From the cell containing the given text, extract its center point as [x, y] coordinate. 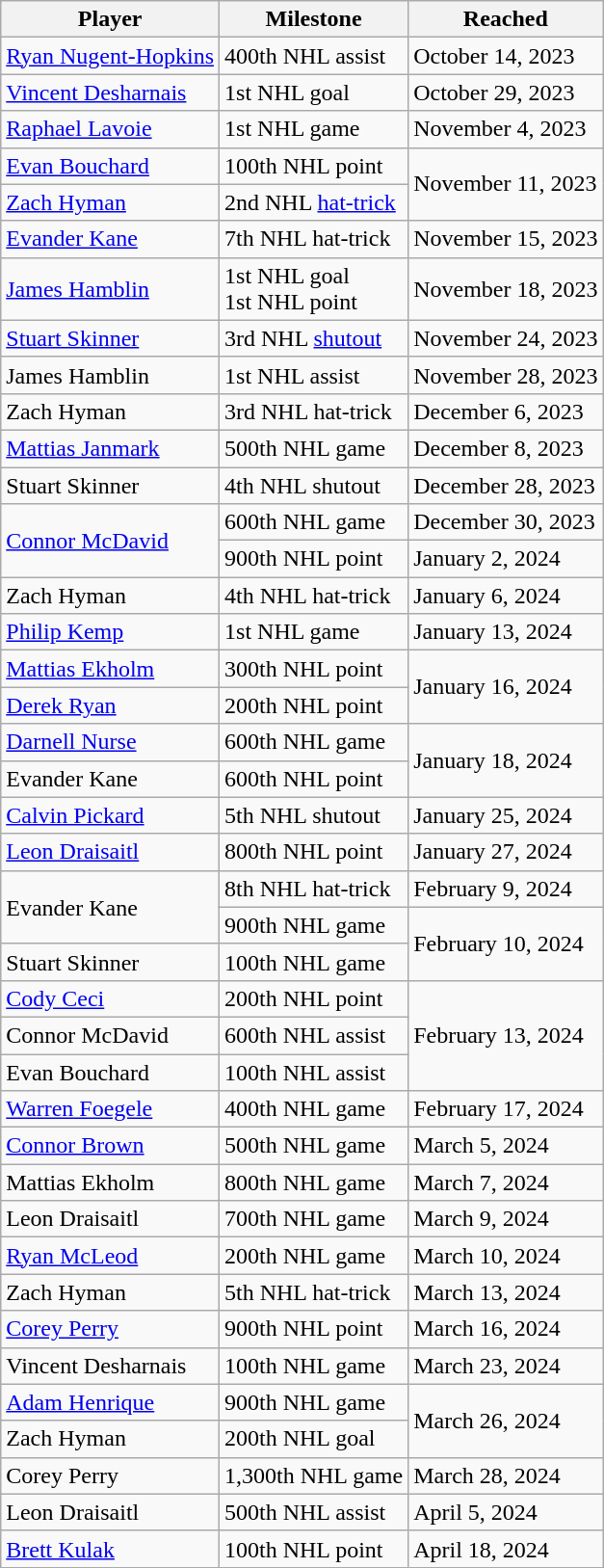
November 24, 2023 [506, 338]
December 8, 2023 [506, 448]
Brett Kulak [110, 1549]
November 15, 2023 [506, 239]
800th NHL game [314, 1183]
100th NHL assist [314, 1073]
Adam Henrique [110, 1402]
5th NHL shutout [314, 815]
April 18, 2024 [506, 1549]
January 25, 2024 [506, 815]
December 6, 2023 [506, 412]
March 13, 2024 [506, 1292]
October 14, 2023 [506, 56]
Mattias Janmark [110, 448]
Ryan McLeod [110, 1256]
March 26, 2024 [506, 1421]
Philip Kemp [110, 632]
December 28, 2023 [506, 485]
1,300th NHL game [314, 1475]
April 5, 2024 [506, 1512]
Derek Ryan [110, 705]
January 27, 2024 [506, 852]
February 13, 2024 [506, 1035]
January 18, 2024 [506, 760]
March 16, 2024 [506, 1329]
700th NHL game [314, 1219]
Milestone [314, 19]
500th NHL assist [314, 1512]
7th NHL hat-trick [314, 239]
November 18, 2023 [506, 289]
4th NHL shutout [314, 485]
200th NHL goal [314, 1439]
November 28, 2023 [506, 375]
Reached [506, 19]
3rd NHL hat-trick [314, 412]
Darnell Nurse [110, 742]
January 2, 2024 [506, 559]
February 9, 2024 [506, 889]
1st NHL goal1st NHL point [314, 289]
March 28, 2024 [506, 1475]
Connor Brown [110, 1146]
March 5, 2024 [506, 1146]
4th NHL hat-trick [314, 596]
February 17, 2024 [506, 1109]
Warren Foegele [110, 1109]
Ryan Nugent-Hopkins [110, 56]
1st NHL assist [314, 375]
400th NHL assist [314, 56]
300th NHL point [314, 669]
Raphael Lavoie [110, 129]
2nd NHL hat-trick [314, 202]
3rd NHL shutout [314, 338]
200th NHL game [314, 1256]
Player [110, 19]
March 10, 2024 [506, 1256]
800th NHL point [314, 852]
Calvin Pickard [110, 815]
December 30, 2023 [506, 522]
Cody Ceci [110, 998]
March 7, 2024 [506, 1183]
1st NHL goal [314, 93]
November 4, 2023 [506, 129]
January 13, 2024 [506, 632]
600th NHL point [314, 779]
October 29, 2023 [506, 93]
8th NHL hat-trick [314, 889]
November 11, 2023 [506, 184]
February 10, 2024 [506, 943]
March 9, 2024 [506, 1219]
5th NHL hat-trick [314, 1292]
January 16, 2024 [506, 687]
March 23, 2024 [506, 1366]
600th NHL assist [314, 1035]
400th NHL game [314, 1109]
January 6, 2024 [506, 596]
